Return (x, y) of the center of cell containing provided text 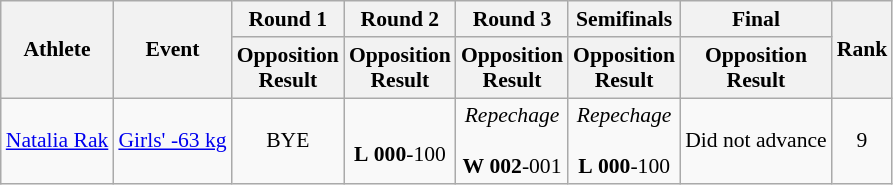
Natalia Rak (58, 142)
BYE (288, 142)
Repechage L 000-100 (624, 142)
Round 2 (400, 19)
Repechage W 002-001 (512, 142)
Round 1 (288, 19)
Girls' -63 kg (172, 142)
Semifinals (624, 19)
Did not advance (756, 142)
Event (172, 50)
Athlete (58, 50)
Rank (862, 50)
Round 3 (512, 19)
9 (862, 142)
L 000-100 (400, 142)
Final (756, 19)
